For the text-containing cell, return its midpoint in [x, y] coordinate format. 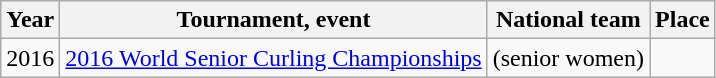
Tournament, event [274, 20]
Year [30, 20]
(senior women) [568, 58]
2016 [30, 58]
Place [683, 20]
National team [568, 20]
2016 World Senior Curling Championships [274, 58]
